Provide the [X, Y] coordinate of the cell's center where the given text is located.  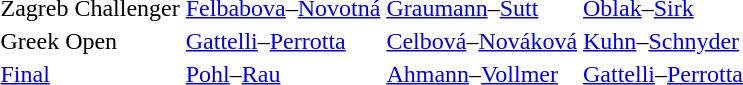
Gattelli–Perrotta [283, 41]
Celbová–Nováková [482, 41]
